Identify which cell holds the provided text, then report its [x, y] central coordinate. 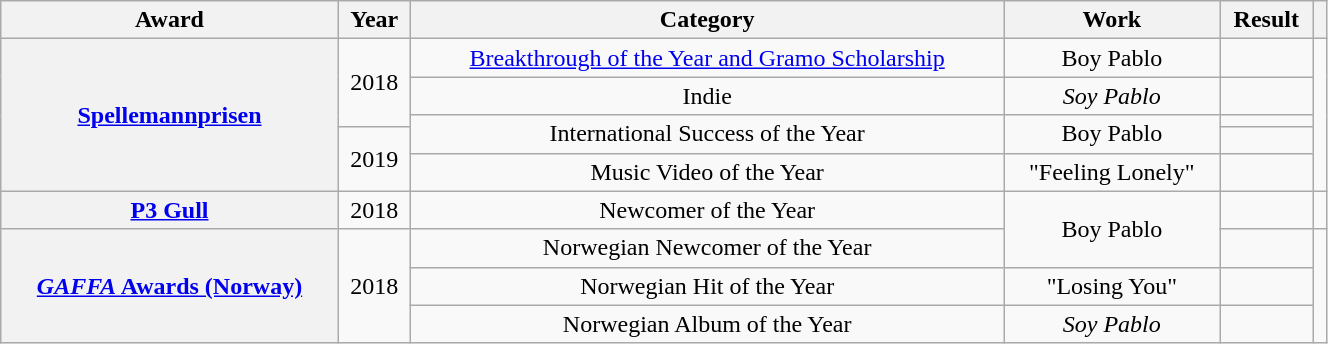
Result [1266, 20]
Norwegian Album of the Year [707, 324]
2019 [374, 158]
Breakthrough of the Year and Gramo Scholarship [707, 58]
"Losing You" [1112, 286]
Work [1112, 20]
Norwegian Newcomer of the Year [707, 248]
International Success of the Year [707, 134]
P3 Gull [170, 210]
Award [170, 20]
"Feeling Lonely" [1112, 172]
Newcomer of the Year [707, 210]
Year [374, 20]
Spellemannprisen [170, 115]
GAFFA Awards (Norway) [170, 286]
Indie [707, 96]
Norwegian Hit of the Year [707, 286]
Category [707, 20]
Music Video of the Year [707, 172]
